Output the (x, y) coordinate of the center of the cell containing the given text.  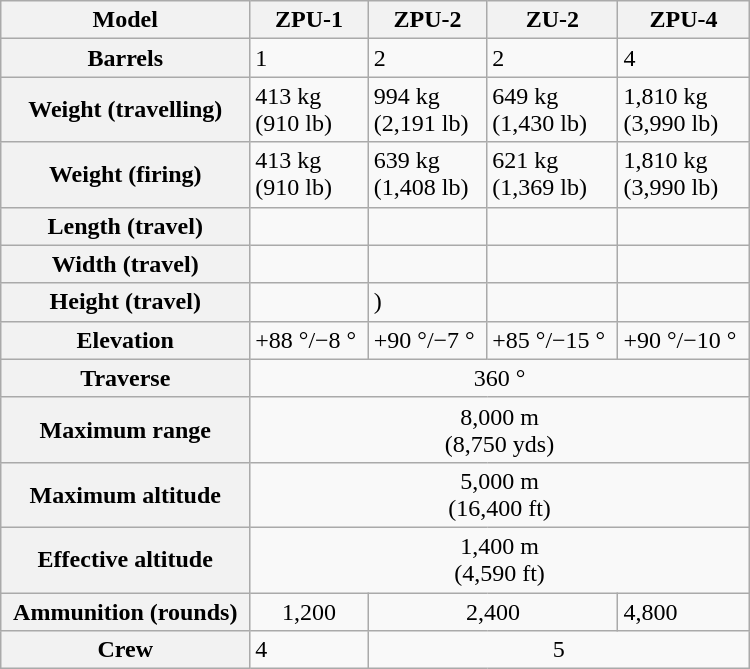
8,000 m(8,750 yds) (500, 430)
+90 °/−10 ° (684, 340)
Barrels (126, 58)
Weight (travelling) (126, 110)
ZU-2 (552, 20)
621 kg(1,369 lb) (552, 174)
ZPU-1 (309, 20)
ZPU-4 (684, 20)
Height (travel) (126, 302)
Maximum altitude (126, 494)
+85 °/−15 ° (552, 340)
+90 °/−7 ° (427, 340)
1 (309, 58)
4,800 (684, 611)
) (427, 302)
Weight (firing) (126, 174)
Traverse (126, 378)
649 kg(1,430 lb) (552, 110)
Ammunition (rounds) (126, 611)
2,400 (493, 611)
5 (558, 650)
1,400 m(4,590 ft) (500, 560)
+88 °/−8 ° (309, 340)
Effective altitude (126, 560)
Crew (126, 650)
ZPU-2 (427, 20)
Width (travel) (126, 264)
5,000 m(16,400 ft) (500, 494)
Elevation (126, 340)
1,200 (309, 611)
Model (126, 20)
994 kg(2,191 lb) (427, 110)
Maximum range (126, 430)
639 kg(1,408 lb) (427, 174)
Length (travel) (126, 226)
360 ° (500, 378)
